Capture the cell that displays the provided text and extract its (X, Y) central coordinate. 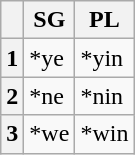
3 (12, 134)
*win (104, 134)
*ye (50, 58)
*we (50, 134)
2 (12, 96)
1 (12, 58)
*ne (50, 96)
SG (50, 20)
*yin (104, 58)
*nin (104, 96)
PL (104, 20)
